Return [x, y] of the center of cell containing provided text 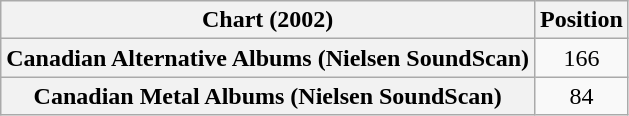
Canadian Metal Albums (Nielsen SoundScan) [268, 96]
166 [582, 58]
Canadian Alternative Albums (Nielsen SoundScan) [268, 58]
Chart (2002) [268, 20]
84 [582, 96]
Position [582, 20]
